Capture the cell that displays the provided text and extract its [X, Y] central coordinate. 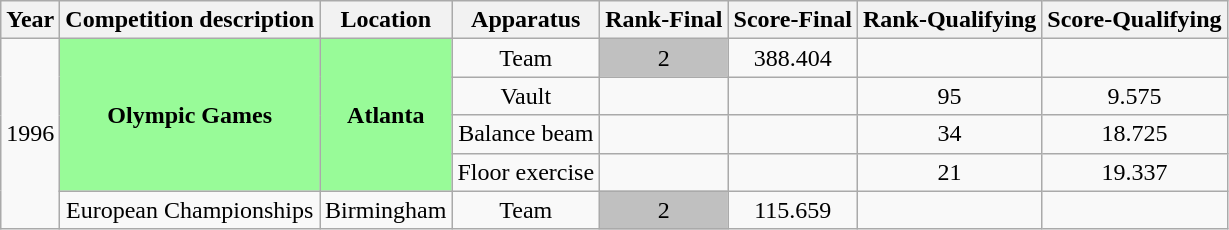
34 [949, 134]
Atlanta [386, 115]
Year [30, 20]
Apparatus [526, 20]
Competition description [190, 20]
1996 [30, 134]
Olympic Games [190, 115]
95 [949, 96]
Vault [526, 96]
Rank-Final [664, 20]
Birmingham [386, 210]
Score-Final [792, 20]
388.404 [792, 58]
Score-Qualifying [1134, 20]
18.725 [1134, 134]
European Championships [190, 210]
Rank-Qualifying [949, 20]
9.575 [1134, 96]
Balance beam [526, 134]
Location [386, 20]
115.659 [792, 210]
Floor exercise [526, 172]
19.337 [1134, 172]
21 [949, 172]
